Extract the (X, Y) coordinate from the center of the cell holding the provided text.  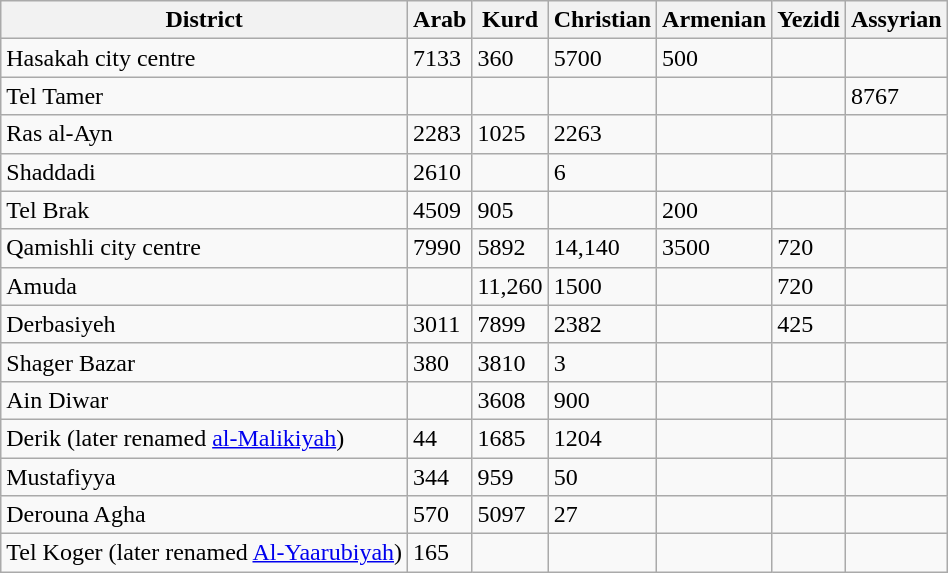
Tel Tamer (204, 96)
3500 (714, 248)
1025 (510, 134)
Yezidi (809, 20)
14,140 (602, 248)
2283 (440, 134)
50 (602, 477)
900 (602, 400)
425 (809, 324)
Qamishli city centre (204, 248)
3810 (510, 362)
27 (602, 515)
Derouna Agha (204, 515)
1204 (602, 438)
8767 (896, 96)
Arab (440, 20)
570 (440, 515)
Derbasiyeh (204, 324)
Derik (later renamed al-Malikiyah) (204, 438)
4509 (440, 210)
380 (440, 362)
1500 (602, 286)
Tel Brak (204, 210)
3011 (440, 324)
959 (510, 477)
500 (714, 58)
3608 (510, 400)
Ain Diwar (204, 400)
2382 (602, 324)
6 (602, 172)
Hasakah city centre (204, 58)
Amuda (204, 286)
Tel Koger (later renamed Al-Yaarubiyah) (204, 553)
905 (510, 210)
Mustafiyya (204, 477)
11,260 (510, 286)
District (204, 20)
Assyrian (896, 20)
2610 (440, 172)
165 (440, 553)
Kurd (510, 20)
Christian (602, 20)
Armenian (714, 20)
5097 (510, 515)
200 (714, 210)
344 (440, 477)
5700 (602, 58)
3 (602, 362)
7133 (440, 58)
360 (510, 58)
7990 (440, 248)
2263 (602, 134)
7899 (510, 324)
1685 (510, 438)
5892 (510, 248)
Ras al-Ayn (204, 134)
Shager Bazar (204, 362)
Shaddadi (204, 172)
44 (440, 438)
